Find where the given text appears and provide that cell's center as (X, Y) coordinate. 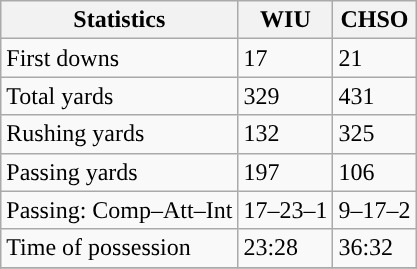
Passing yards (120, 172)
106 (374, 172)
431 (374, 96)
Statistics (120, 20)
21 (374, 58)
17 (286, 58)
CHSO (374, 20)
Rushing yards (120, 134)
132 (286, 134)
36:32 (374, 248)
WIU (286, 20)
First downs (120, 58)
197 (286, 172)
17–23–1 (286, 210)
Total yards (120, 96)
329 (286, 96)
23:28 (286, 248)
9–17–2 (374, 210)
Time of possession (120, 248)
Passing: Comp–Att–Int (120, 210)
325 (374, 134)
